Capture the cell that displays the provided text and extract its [X, Y] central coordinate. 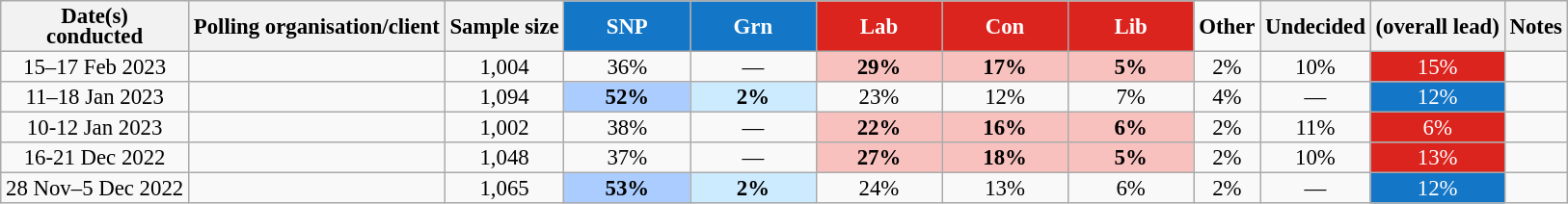
29% [879, 67]
1,048 [504, 158]
38% [627, 128]
10-12 Jan 2023 [95, 128]
23% [879, 97]
4% [1227, 97]
SNP [627, 27]
1,004 [504, 67]
53% [627, 189]
Lib [1130, 27]
16-21 Dec 2022 [95, 158]
Date(s)conducted [95, 27]
Undecided [1315, 27]
1,094 [504, 97]
22% [879, 128]
15% [1437, 67]
37% [627, 158]
28 Nov–5 Dec 2022 [95, 189]
11–18 Jan 2023 [95, 97]
17% [1005, 67]
(overall lead) [1437, 27]
Notes [1535, 27]
Other [1227, 27]
7% [1130, 97]
18% [1005, 158]
15–17 Feb 2023 [95, 67]
Polling organisation/client [316, 27]
Grn [754, 27]
Sample size [504, 27]
16% [1005, 128]
1,065 [504, 189]
Con [1005, 27]
36% [627, 67]
11% [1315, 128]
24% [879, 189]
1,002 [504, 128]
27% [879, 158]
Lab [879, 27]
52% [627, 97]
